Locate the cell with the specified text and output its [X, Y] center coordinate. 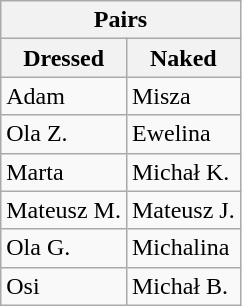
Michalina [183, 248]
Michał B. [183, 286]
Pairs [120, 20]
Michał K. [183, 172]
Adam [64, 96]
Marta [64, 172]
Misza [183, 96]
Mateusz M. [64, 210]
Osi [64, 286]
Ola Z. [64, 134]
Mateusz J. [183, 210]
Dressed [64, 58]
Ewelina [183, 134]
Ola G. [64, 248]
Naked [183, 58]
